Return [x, y] of the center of cell containing provided text 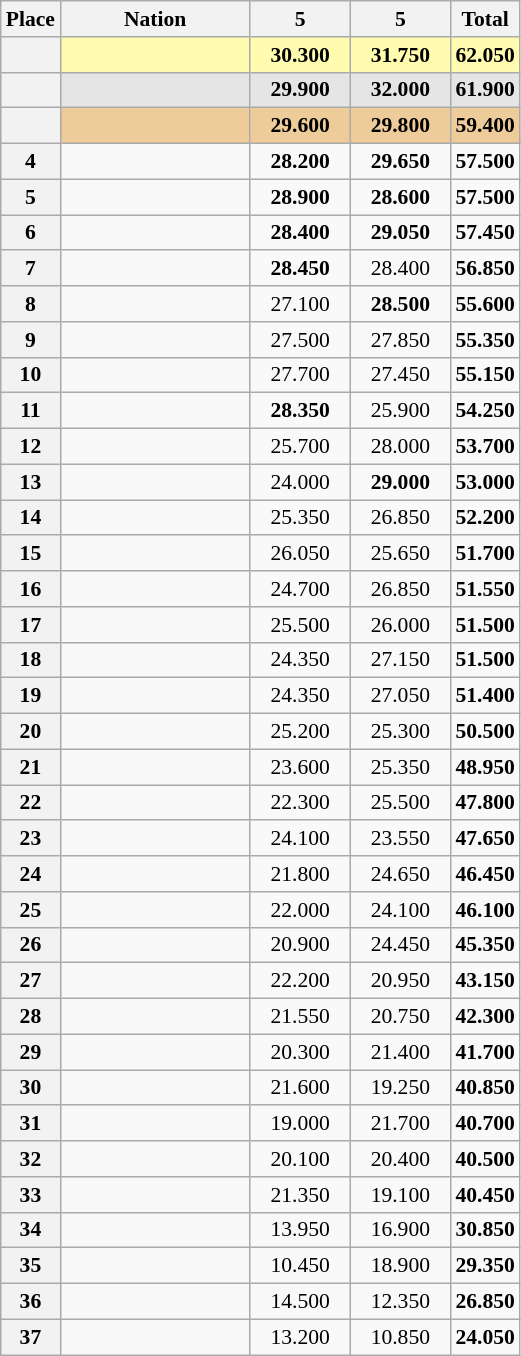
32.000 [400, 90]
40.850 [484, 1088]
28.200 [300, 162]
57.450 [484, 233]
13 [30, 482]
27.050 [400, 696]
21.800 [300, 874]
55.350 [484, 340]
24.650 [400, 874]
29 [30, 1052]
29.350 [484, 1266]
17 [30, 625]
22.200 [300, 981]
21.550 [300, 1017]
31 [30, 1124]
Nation [155, 19]
53.700 [484, 447]
12.350 [400, 1302]
23 [30, 839]
35 [30, 1266]
62.050 [484, 55]
36 [30, 1302]
29.600 [300, 126]
59.400 [484, 126]
32 [30, 1159]
8 [30, 304]
21.400 [400, 1052]
13.200 [300, 1337]
20.400 [400, 1159]
10.850 [400, 1337]
21.700 [400, 1124]
51.700 [484, 554]
15 [30, 554]
54.250 [484, 411]
16.900 [400, 1230]
24.450 [400, 945]
55.600 [484, 304]
29.050 [400, 233]
21.600 [300, 1088]
31.750 [400, 55]
25.200 [300, 732]
30.300 [300, 55]
11 [30, 411]
24 [30, 874]
Total [484, 19]
22 [30, 803]
25.300 [400, 732]
45.350 [484, 945]
27.450 [400, 375]
19.000 [300, 1124]
46.100 [484, 910]
20.750 [400, 1017]
30 [30, 1088]
20.900 [300, 945]
51.400 [484, 696]
37 [30, 1337]
7 [30, 269]
20.300 [300, 1052]
28.350 [300, 411]
25.650 [400, 554]
48.950 [484, 767]
19 [30, 696]
19.250 [400, 1088]
40.700 [484, 1124]
46.450 [484, 874]
47.650 [484, 839]
20.950 [400, 981]
25.700 [300, 447]
26.050 [300, 554]
16 [30, 589]
33 [30, 1195]
43.150 [484, 981]
28.000 [400, 447]
28 [30, 1017]
6 [30, 233]
4 [30, 162]
27.700 [300, 375]
50.500 [484, 732]
14 [30, 518]
12 [30, 447]
27 [30, 981]
29.900 [300, 90]
20 [30, 732]
23.550 [400, 839]
30.850 [484, 1230]
42.300 [484, 1017]
41.700 [484, 1052]
52.200 [484, 518]
56.850 [484, 269]
13.950 [300, 1230]
29.650 [400, 162]
27.100 [300, 304]
40.500 [484, 1159]
21 [30, 767]
14.500 [300, 1302]
27.850 [400, 340]
51.550 [484, 589]
26 [30, 945]
25.900 [400, 411]
24.700 [300, 589]
61.900 [484, 90]
53.000 [484, 482]
29.000 [400, 482]
34 [30, 1230]
24.000 [300, 482]
25 [30, 910]
21.350 [300, 1195]
18.900 [400, 1266]
29.800 [400, 126]
22.000 [300, 910]
Place [30, 19]
18 [30, 660]
28.500 [400, 304]
40.450 [484, 1195]
23.600 [300, 767]
9 [30, 340]
24.050 [484, 1337]
28.450 [300, 269]
20.100 [300, 1159]
22.300 [300, 803]
19.100 [400, 1195]
26.000 [400, 625]
28.900 [300, 197]
27.500 [300, 340]
28.600 [400, 197]
47.800 [484, 803]
10 [30, 375]
27.150 [400, 660]
10.450 [300, 1266]
55.150 [484, 375]
